Identify which cell holds the provided text, then report its (x, y) central coordinate. 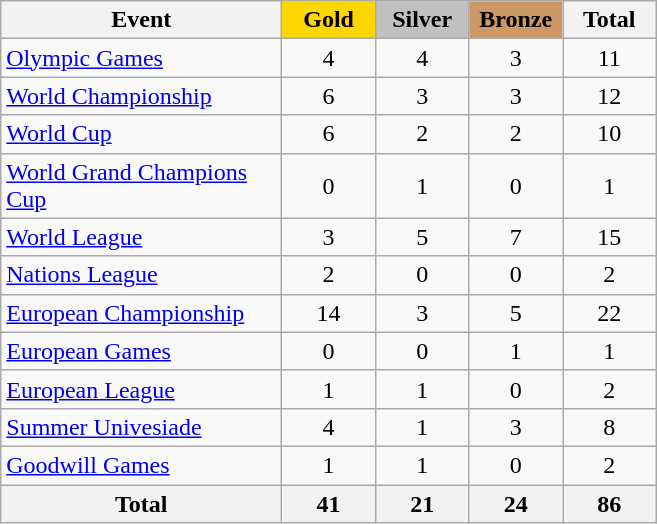
41 (329, 503)
Event (142, 20)
22 (609, 313)
Olympic Games (142, 58)
Goodwill Games (142, 465)
Nations League (142, 275)
21 (422, 503)
7 (516, 237)
Summer Univesiade (142, 427)
European Games (142, 351)
Gold (329, 20)
24 (516, 503)
14 (329, 313)
World Championship (142, 96)
World Cup (142, 134)
World League (142, 237)
86 (609, 503)
8 (609, 427)
European Championship (142, 313)
11 (609, 58)
World Grand Champions Cup (142, 186)
European League (142, 389)
12 (609, 96)
Bronze (516, 20)
15 (609, 237)
10 (609, 134)
Silver (422, 20)
